Identify which cell holds the provided text, then report its (x, y) central coordinate. 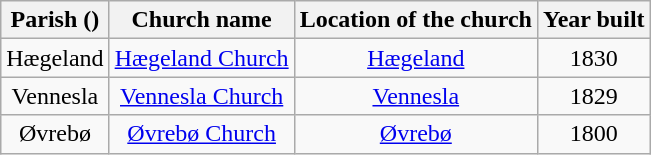
Øvrebø Church (202, 134)
Hægeland Church (202, 58)
Parish () (55, 20)
1830 (594, 58)
1800 (594, 134)
Vennesla Church (202, 96)
Year built (594, 20)
1829 (594, 96)
Location of the church (416, 20)
Church name (202, 20)
